Return (X, Y) of the center of cell containing provided text 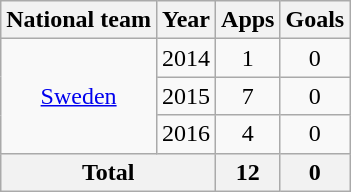
Sweden (79, 96)
National team (79, 20)
1 (248, 58)
Year (186, 20)
2014 (186, 58)
Total (108, 172)
7 (248, 96)
2016 (186, 134)
Apps (248, 20)
Goals (315, 20)
2015 (186, 96)
4 (248, 134)
12 (248, 172)
